Return [X, Y] of the center of cell containing provided text 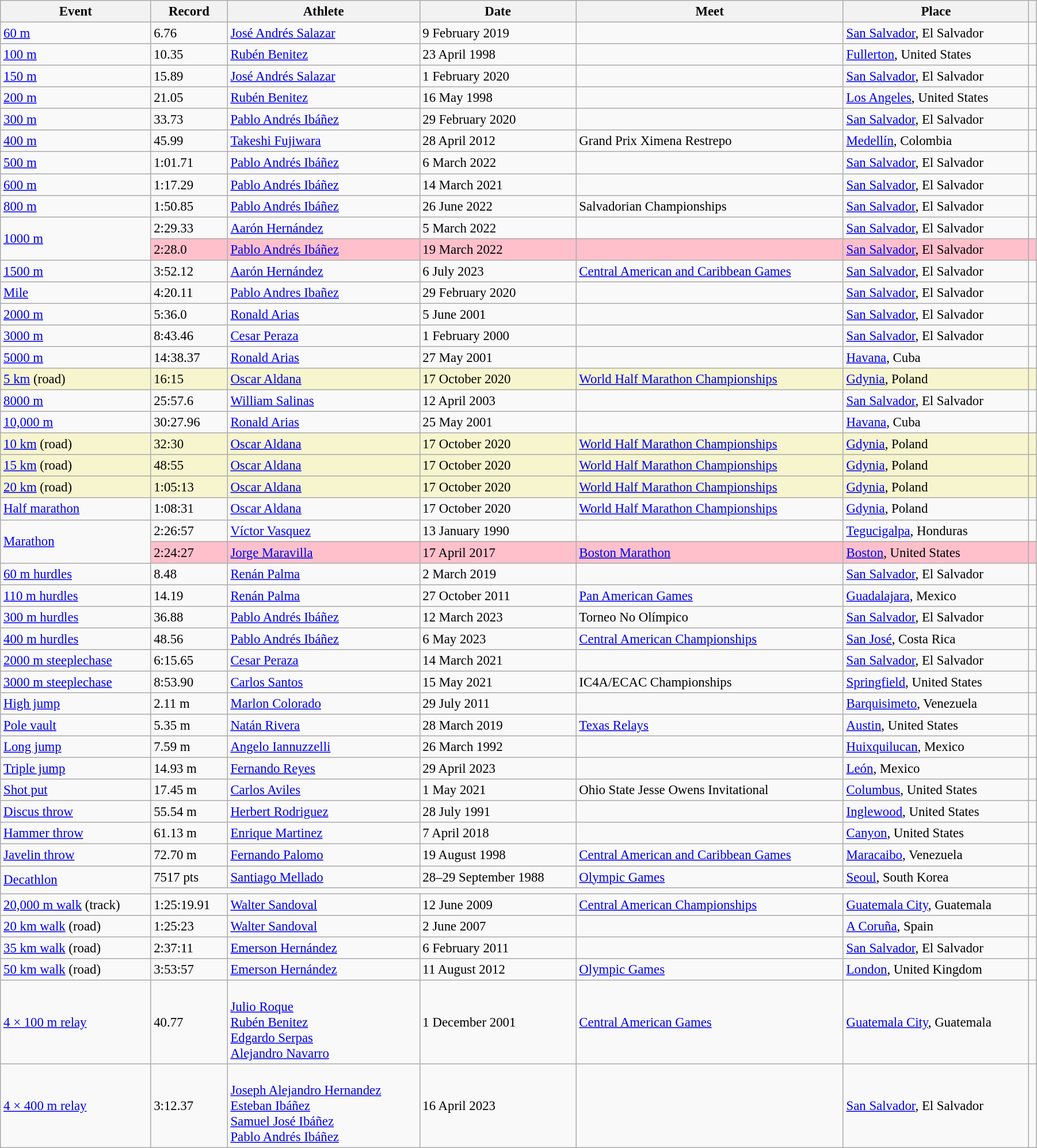
8000 m [76, 401]
6:15.65 [189, 661]
León, Mexico [936, 769]
61.13 m [189, 834]
16 April 2023 [498, 1106]
2:37:11 [189, 948]
7517 pts [189, 877]
26 March 1992 [498, 747]
1:50.85 [189, 206]
5 March 2022 [498, 228]
27 May 2001 [498, 357]
400 m [76, 141]
23 April 1998 [498, 55]
Barquisimeto, Venezuela [936, 704]
800 m [76, 206]
2 June 2007 [498, 926]
19 March 2022 [498, 249]
2:29.33 [189, 228]
29 July 2011 [498, 704]
14:38.37 [189, 357]
5 km (road) [76, 379]
29 April 2023 [498, 769]
55.54 m [189, 812]
12 April 2003 [498, 401]
17.45 m [189, 790]
Discus throw [76, 812]
Víctor Vasquez [323, 531]
11 August 2012 [498, 970]
Los Angeles, United States [936, 98]
IC4A/ECAC Championships [710, 682]
25 May 2001 [498, 422]
15 May 2021 [498, 682]
Inglewood, United States [936, 812]
Decathlon [76, 880]
Athlete [323, 12]
3000 m [76, 336]
Carlos Aviles [323, 790]
4 × 400 m relay [76, 1106]
12 June 2009 [498, 905]
16:15 [189, 379]
2000 m [76, 314]
28 March 2019 [498, 726]
A Coruña, Spain [936, 926]
2.11 m [189, 704]
Herbert Rodriguez [323, 812]
Marlon Colorado [323, 704]
8.48 [189, 574]
48.56 [189, 639]
14.93 m [189, 769]
6 July 2023 [498, 271]
8:53.90 [189, 682]
4:20.11 [189, 293]
1 February 2020 [498, 77]
Joseph Alejandro HernandezEsteban IbáñezSamuel José IbáñezPablo Andrés Ibáñez [323, 1106]
Canyon, United States [936, 834]
12 March 2023 [498, 617]
7.59 m [189, 747]
Pablo Andres Ibañez [323, 293]
Fernando Palomo [323, 855]
3000 m steeplechase [76, 682]
28–29 September 1988 [498, 877]
50 km walk (road) [76, 970]
2 March 2019 [498, 574]
Angelo Iannuzzelli [323, 747]
2:28.0 [189, 249]
35 km walk (road) [76, 948]
London, United Kingdom [936, 970]
14.19 [189, 596]
Date [498, 12]
33.73 [189, 120]
15.89 [189, 77]
20 km walk (road) [76, 926]
1:25:19.91 [189, 905]
600 m [76, 185]
Fullerton, United States [936, 55]
60 m [76, 33]
400 m hurdles [76, 639]
1 December 2001 [498, 1022]
Guadalajara, Mexico [936, 596]
28 April 2012 [498, 141]
Meet [710, 12]
2:26:57 [189, 531]
17 April 2017 [498, 552]
200 m [76, 98]
8:43.46 [189, 336]
1:17.29 [189, 185]
1 May 2021 [498, 790]
Mile [76, 293]
Central American Games [710, 1022]
28 July 1991 [498, 812]
Hammer throw [76, 834]
Long jump [76, 747]
4 × 100 m relay [76, 1022]
25:57.6 [189, 401]
Fernando Reyes [323, 769]
Texas Relays [710, 726]
Medellín, Colombia [936, 141]
150 m [76, 77]
Event [76, 12]
Huixquilucan, Mexico [936, 747]
2:24:27 [189, 552]
6 March 2022 [498, 163]
20,000 m walk (track) [76, 905]
Half marathon [76, 509]
Boston, United States [936, 552]
3:53:57 [189, 970]
Salvadorian Championships [710, 206]
5.35 m [189, 726]
60 m hurdles [76, 574]
Ohio State Jesse Owens Invitational [710, 790]
21.05 [189, 98]
300 m hurdles [76, 617]
110 m hurdles [76, 596]
Marathon [76, 541]
Maracaibo, Venezuela [936, 855]
Javelin throw [76, 855]
300 m [76, 120]
32:30 [189, 444]
1 February 2000 [498, 336]
William Salinas [323, 401]
Carlos Santos [323, 682]
Shot put [76, 790]
Santiago Mellado [323, 877]
6 February 2011 [498, 948]
40.77 [189, 1022]
45.99 [189, 141]
10.35 [189, 55]
Columbus, United States [936, 790]
High jump [76, 704]
5000 m [76, 357]
Torneo No Olímpico [710, 617]
1:01.71 [189, 163]
San José, Costa Rica [936, 639]
13 January 1990 [498, 531]
Place [936, 12]
3:52.12 [189, 271]
1:25:23 [189, 926]
Pan American Games [710, 596]
19 August 1998 [498, 855]
Springfield, United States [936, 682]
Natán Rivera [323, 726]
6.76 [189, 33]
27 October 2011 [498, 596]
7 April 2018 [498, 834]
1:08:31 [189, 509]
Jorge Maravilla [323, 552]
30:27.96 [189, 422]
3:12.37 [189, 1106]
5:36.0 [189, 314]
5 June 2001 [498, 314]
2000 m steeplechase [76, 661]
100 m [76, 55]
1000 m [76, 238]
Triple jump [76, 769]
Julio RoqueRubén BenitezEdgardo SerpasAlejandro Navarro [323, 1022]
6 May 2023 [498, 639]
Tegucigalpa, Honduras [936, 531]
Boston Marathon [710, 552]
Austin, United States [936, 726]
36.88 [189, 617]
Grand Prix Ximena Restrepo [710, 141]
Seoul, South Korea [936, 877]
72.70 m [189, 855]
15 km (road) [76, 466]
48:55 [189, 466]
Pole vault [76, 726]
500 m [76, 163]
10,000 m [76, 422]
Record [189, 12]
26 June 2022 [498, 206]
10 km (road) [76, 444]
16 May 1998 [498, 98]
Enrique Martinez [323, 834]
1500 m [76, 271]
9 February 2019 [498, 33]
Takeshi Fujiwara [323, 141]
20 km (road) [76, 487]
1:05:13 [189, 487]
